Return the (x, y) coordinate for the center point of the cell that contains the specified text.  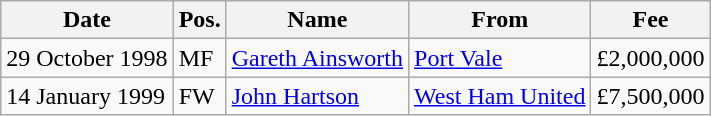
£2,000,000 (650, 58)
Date (87, 20)
Fee (650, 20)
14 January 1999 (87, 96)
John Hartson (317, 96)
FW (200, 96)
29 October 1998 (87, 58)
Port Vale (500, 58)
Gareth Ainsworth (317, 58)
From (500, 20)
£7,500,000 (650, 96)
MF (200, 58)
Name (317, 20)
West Ham United (500, 96)
Pos. (200, 20)
